Provide the [X, Y] coordinate of the cell's center where the given text is located.  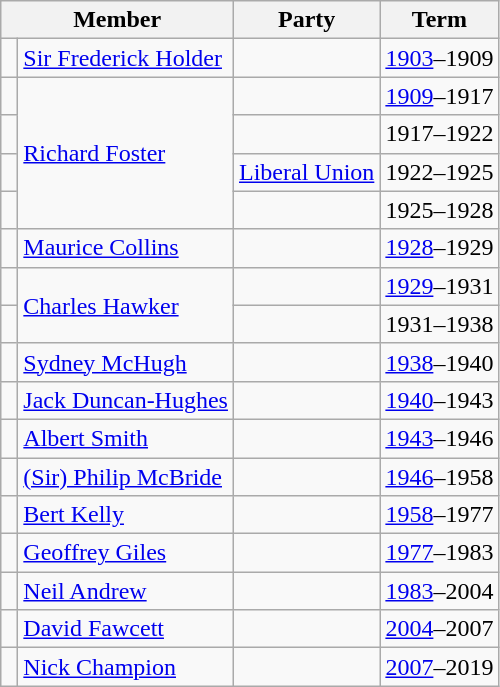
(Sir) Philip McBride [126, 477]
Party [306, 20]
Geoffrey Giles [126, 553]
1938–1940 [440, 362]
1943–1946 [440, 438]
1928–1929 [440, 248]
1931–1938 [440, 324]
1940–1943 [440, 400]
Maurice Collins [126, 248]
1983–2004 [440, 591]
David Fawcett [126, 629]
1903–1909 [440, 58]
Term [440, 20]
1909–1917 [440, 96]
Bert Kelly [126, 515]
1917–1922 [440, 134]
Albert Smith [126, 438]
1958–1977 [440, 515]
Jack Duncan-Hughes [126, 400]
Neil Andrew [126, 591]
1925–1928 [440, 210]
Sir Frederick Holder [126, 58]
Liberal Union [306, 172]
1946–1958 [440, 477]
1977–1983 [440, 553]
Member [118, 20]
1929–1931 [440, 286]
Richard Foster [126, 153]
1922–1925 [440, 172]
2004–2007 [440, 629]
2007–2019 [440, 667]
Nick Champion [126, 667]
Charles Hawker [126, 305]
Sydney McHugh [126, 362]
